From the cell containing the given text, extract its center point as (X, Y) coordinate. 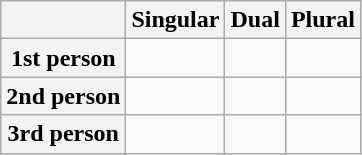
Plural (322, 20)
1st person (64, 58)
Singular (176, 20)
Dual (255, 20)
2nd person (64, 96)
3rd person (64, 134)
